Scan for the cell matching the given text and deliver its (X, Y) coordinate at center. 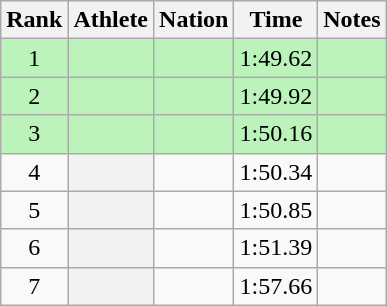
Athlete (111, 20)
Time (276, 20)
5 (34, 210)
Notes (352, 20)
1:50.34 (276, 172)
1:50.85 (276, 210)
1:49.62 (276, 58)
2 (34, 96)
3 (34, 134)
Rank (34, 20)
7 (34, 286)
1:50.16 (276, 134)
6 (34, 248)
1 (34, 58)
1:51.39 (276, 248)
1:49.92 (276, 96)
4 (34, 172)
1:57.66 (276, 286)
Nation (194, 20)
